For the text-containing cell, return its midpoint in [X, Y] coordinate format. 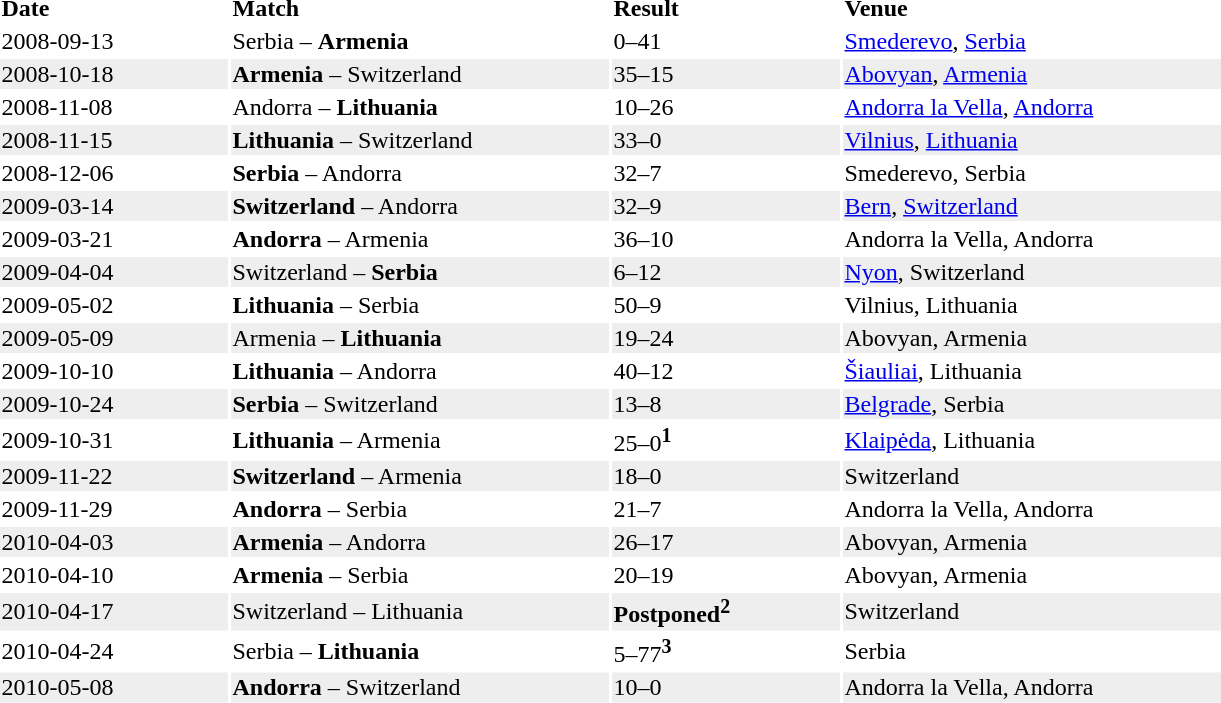
Lithuania – Serbia [420, 305]
2009-10-24 [114, 404]
Lithuania – Andorra [420, 371]
Nyon, Switzerland [1032, 272]
19–24 [726, 338]
33–0 [726, 140]
2009-05-02 [114, 305]
Switzerland – Serbia [420, 272]
Serbia – Lithuania [420, 651]
2010-04-17 [114, 611]
Switzerland – Lithuania [420, 611]
Switzerland – Andorra [420, 206]
2009-11-29 [114, 509]
Serbia – Switzerland [420, 404]
2008-11-08 [114, 107]
10–26 [726, 107]
2008-11-15 [114, 140]
Šiauliai, Lithuania [1032, 371]
Serbia – Armenia [420, 41]
Serbia [1032, 651]
Andorra – Lithuania [420, 107]
2009-10-31 [114, 440]
2008-09-13 [114, 41]
Andorra – Serbia [420, 509]
Armenia – Andorra [420, 542]
Andorra – Switzerland [420, 687]
Bern, Switzerland [1032, 206]
2009-10-10 [114, 371]
Lithuania – Switzerland [420, 140]
Armenia – Lithuania [420, 338]
Armenia – Serbia [420, 575]
2010-04-10 [114, 575]
32–9 [726, 206]
Serbia – Andorra [420, 173]
13–8 [726, 404]
Andorra – Armenia [420, 239]
Lithuania – Armenia [420, 440]
Switzerland – Armenia [420, 476]
5–773 [726, 651]
2009-05-09 [114, 338]
18–0 [726, 476]
Klaipėda, Lithuania [1032, 440]
10–0 [726, 687]
25–01 [726, 440]
36–10 [726, 239]
2009-11-22 [114, 476]
2008-10-18 [114, 74]
2009-03-14 [114, 206]
Postponed2 [726, 611]
21–7 [726, 509]
Armenia – Switzerland [420, 74]
2009-04-04 [114, 272]
2010-04-24 [114, 651]
Belgrade, Serbia [1032, 404]
2008-12-06 [114, 173]
35–15 [726, 74]
0–41 [726, 41]
32–7 [726, 173]
50–9 [726, 305]
2010-05-08 [114, 687]
20–19 [726, 575]
2009-03-21 [114, 239]
2010-04-03 [114, 542]
26–17 [726, 542]
6–12 [726, 272]
40–12 [726, 371]
